From the cell containing the given text, extract its center point as (X, Y) coordinate. 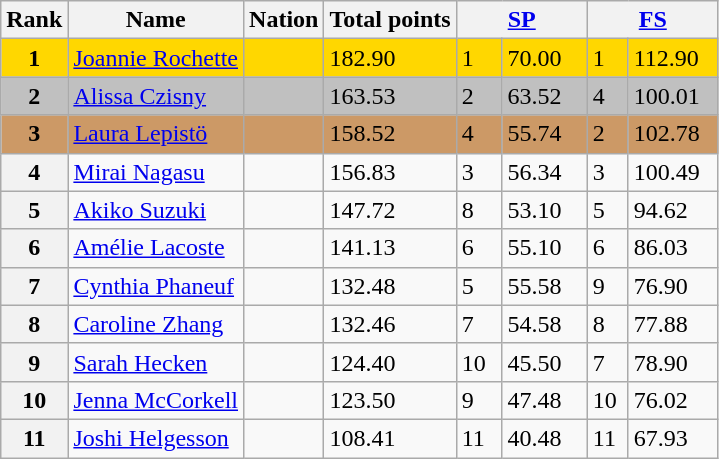
63.52 (544, 96)
SP (522, 20)
Akiko Suzuki (156, 210)
163.53 (390, 96)
94.62 (673, 210)
Laura Lepistö (156, 134)
108.41 (390, 438)
45.50 (544, 362)
Joannie Rochette (156, 58)
112.90 (673, 58)
100.49 (673, 172)
76.02 (673, 400)
102.78 (673, 134)
77.88 (673, 324)
Cynthia Phaneuf (156, 286)
56.34 (544, 172)
132.48 (390, 286)
55.58 (544, 286)
53.10 (544, 210)
70.00 (544, 58)
132.46 (390, 324)
55.74 (544, 134)
123.50 (390, 400)
156.83 (390, 172)
Name (156, 20)
67.93 (673, 438)
40.48 (544, 438)
86.03 (673, 248)
Nation (284, 20)
Jenna McCorkell (156, 400)
147.72 (390, 210)
Rank (34, 20)
FS (652, 20)
55.10 (544, 248)
47.48 (544, 400)
Alissa Czisny (156, 96)
158.52 (390, 134)
Caroline Zhang (156, 324)
Sarah Hecken (156, 362)
124.40 (390, 362)
Total points (390, 20)
Amélie Lacoste (156, 248)
78.90 (673, 362)
182.90 (390, 58)
141.13 (390, 248)
Mirai Nagasu (156, 172)
100.01 (673, 96)
76.90 (673, 286)
54.58 (544, 324)
Joshi Helgesson (156, 438)
